Detect which cell encompasses the target text, then output its [x, y] center coordinate. 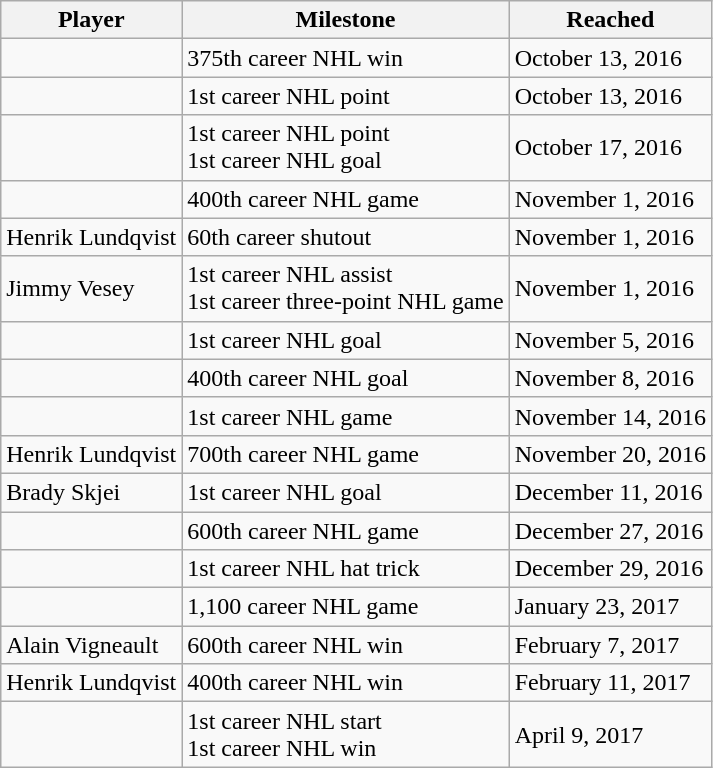
November 20, 2016 [610, 454]
February 7, 2017 [610, 645]
1st career NHL assist1st career three-point NHL game [346, 288]
December 11, 2016 [610, 492]
1st career NHL point1st career NHL goal [346, 148]
December 27, 2016 [610, 531]
400th career NHL goal [346, 378]
December 29, 2016 [610, 569]
November 8, 2016 [610, 378]
400th career NHL game [346, 199]
Player [92, 20]
1,100 career NHL game [346, 607]
Milestone [346, 20]
Jimmy Vesey [92, 288]
60th career shutout [346, 237]
Reached [610, 20]
1st career NHL hat trick [346, 569]
February 11, 2017 [610, 683]
1st career NHL start 1st career NHL win [346, 734]
700th career NHL game [346, 454]
400th career NHL win [346, 683]
January 23, 2017 [610, 607]
600th career NHL game [346, 531]
600th career NHL win [346, 645]
375th career NHL win [346, 58]
October 17, 2016 [610, 148]
November 14, 2016 [610, 416]
Brady Skjei [92, 492]
April 9, 2017 [610, 734]
1st career NHL point [346, 96]
Alain Vigneault [92, 645]
1st career NHL game [346, 416]
November 5, 2016 [610, 340]
